Provide the [x, y] coordinate of the cell's center where the given text is located.  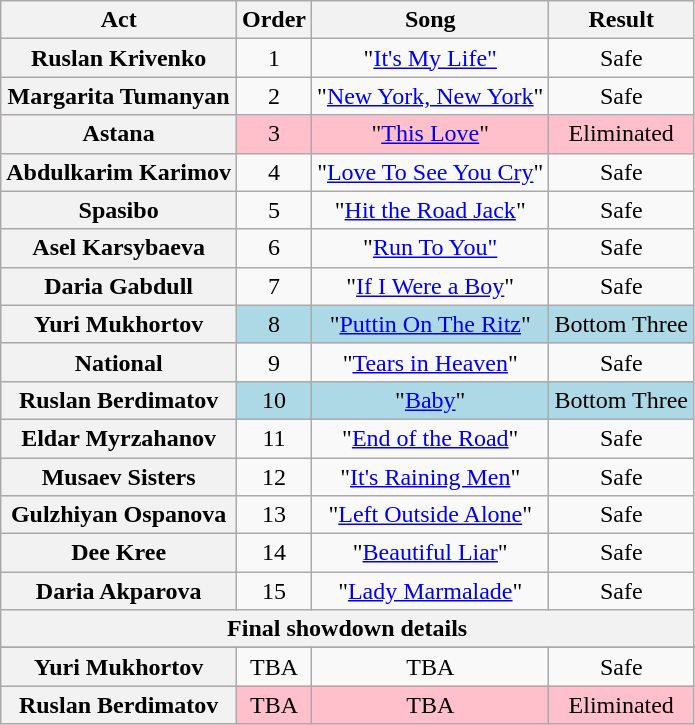
"Lady Marmalade" [430, 591]
"Hit the Road Jack" [430, 210]
"Beautiful Liar" [430, 553]
Astana [119, 134]
Spasibo [119, 210]
"If I Were a Boy" [430, 286]
Ruslan Krivenko [119, 58]
Abdulkarim Karimov [119, 172]
4 [274, 172]
"Left Outside Alone" [430, 515]
Margarita Tumanyan [119, 96]
8 [274, 324]
"Tears in Heaven" [430, 362]
10 [274, 400]
"New York, New York" [430, 96]
Dee Kree [119, 553]
Daria Akparova [119, 591]
1 [274, 58]
Asel Karsybaeva [119, 248]
Song [430, 20]
"Love To See You Cry" [430, 172]
"It's My Life" [430, 58]
Eldar Myrzahanov [119, 438]
14 [274, 553]
Musaev Sisters [119, 477]
2 [274, 96]
National [119, 362]
6 [274, 248]
7 [274, 286]
12 [274, 477]
Gulzhiyan Ospanova [119, 515]
"Puttin On The Ritz" [430, 324]
"Baby" [430, 400]
13 [274, 515]
"Run To You" [430, 248]
Daria Gabdull [119, 286]
Order [274, 20]
"It's Raining Men" [430, 477]
5 [274, 210]
11 [274, 438]
9 [274, 362]
"This Love" [430, 134]
Result [622, 20]
Act [119, 20]
3 [274, 134]
"End of the Road" [430, 438]
Final showdown details [348, 629]
15 [274, 591]
